Pinpoint the cell where the given text exists, returning its (X, Y) midpoint coordinate. 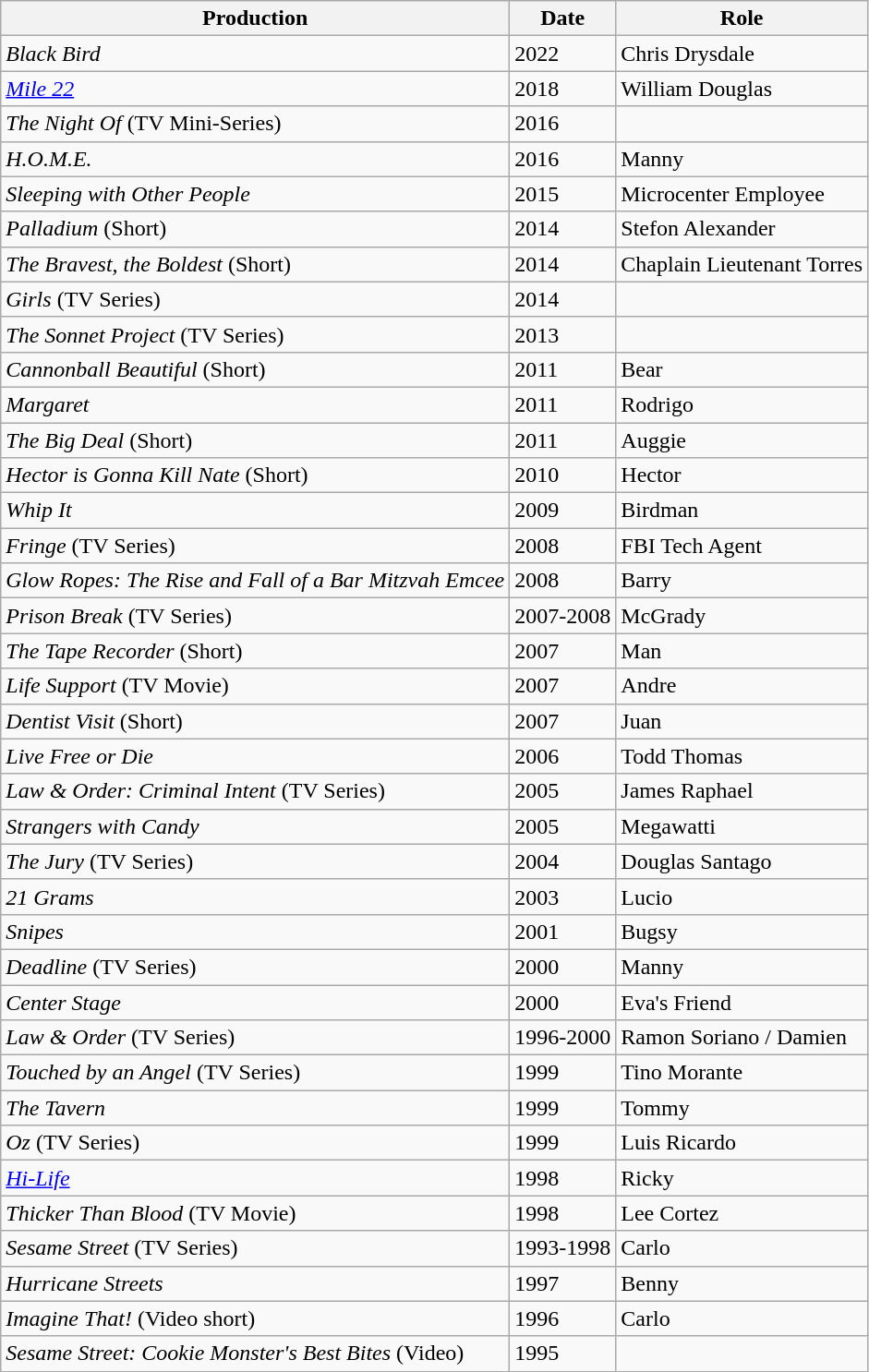
2013 (563, 334)
1996-2000 (563, 1038)
Black Bird (255, 54)
2022 (563, 54)
Eva's Friend (742, 1002)
The Big Deal (Short) (255, 440)
Megawatti (742, 826)
Touched by an Angel (TV Series) (255, 1073)
Ricky (742, 1178)
Rodrigo (742, 404)
Fringe (TV Series) (255, 546)
Tommy (742, 1108)
Deadline (TV Series) (255, 967)
Law & Order: Criminal Intent (TV Series) (255, 791)
2010 (563, 475)
Thicker Than Blood (TV Movie) (255, 1213)
21 Grams (255, 897)
FBI Tech Agent (742, 546)
Life Support (TV Movie) (255, 686)
Birdman (742, 511)
Imagine That! (Video short) (255, 1318)
Hurricane Streets (255, 1283)
Andre (742, 686)
Todd Thomas (742, 756)
1997 (563, 1283)
Luis Ricardo (742, 1143)
Girls (TV Series) (255, 299)
Strangers with Candy (255, 826)
McGrady (742, 616)
Production (255, 18)
Glow Ropes: The Rise and Fall of a Bar Mitzvah Emcee (255, 581)
Mile 22 (255, 89)
James Raphael (742, 791)
1996 (563, 1318)
Hector is Gonna Kill Nate (Short) (255, 475)
Ramon Soriano / Damien (742, 1038)
2004 (563, 861)
The Bravest, the Boldest (Short) (255, 264)
Prison Break (TV Series) (255, 616)
Cannonball Beautiful (Short) (255, 369)
Chris Drysdale (742, 54)
2015 (563, 194)
Chaplain Lieutenant Torres (742, 264)
Hector (742, 475)
The Jury (TV Series) (255, 861)
Sesame Street: Cookie Monster's Best Bites (Video) (255, 1354)
1995 (563, 1354)
Hi-Life (255, 1178)
Dentist Visit (Short) (255, 721)
Lucio (742, 897)
Juan (742, 721)
Sleeping with Other People (255, 194)
William Douglas (742, 89)
Live Free or Die (255, 756)
Barry (742, 581)
Stefon Alexander (742, 229)
Bugsy (742, 932)
Snipes (255, 932)
Sesame Street (TV Series) (255, 1248)
H.O.M.E. (255, 159)
2009 (563, 511)
The Sonnet Project (TV Series) (255, 334)
Man (742, 651)
The Night Of (TV Mini-Series) (255, 124)
1993-1998 (563, 1248)
2006 (563, 756)
2007-2008 (563, 616)
Oz (TV Series) (255, 1143)
Center Stage (255, 1002)
Margaret (255, 404)
Role (742, 18)
Tino Morante (742, 1073)
The Tape Recorder (Short) (255, 651)
2003 (563, 897)
Lee Cortez (742, 1213)
2018 (563, 89)
The Tavern (255, 1108)
Palladium (Short) (255, 229)
Microcenter Employee (742, 194)
Date (563, 18)
2001 (563, 932)
Douglas Santago (742, 861)
Benny (742, 1283)
Bear (742, 369)
Auggie (742, 440)
Law & Order (TV Series) (255, 1038)
Whip It (255, 511)
